Search for the cell housing the specified text and yield its [x, y] center coordinate. 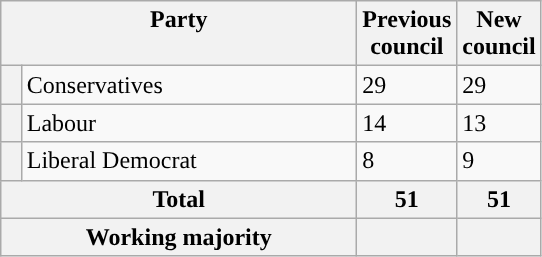
Liberal Democrat [189, 161]
Total [179, 199]
New council [499, 34]
13 [499, 123]
Previous council [407, 34]
9 [499, 161]
Party [179, 34]
Labour [189, 123]
Conservatives [189, 85]
Working majority [179, 237]
8 [407, 161]
14 [407, 123]
